Capture the cell that displays the provided text and extract its [X, Y] central coordinate. 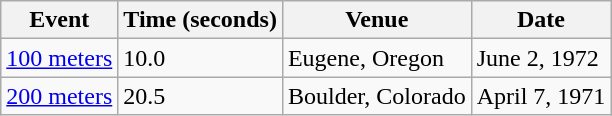
100 meters [60, 58]
June 2, 1972 [541, 58]
April 7, 1971 [541, 96]
200 meters [60, 96]
Boulder, Colorado [376, 96]
Time (seconds) [200, 20]
Eugene, Oregon [376, 58]
Venue [376, 20]
Date [541, 20]
Event [60, 20]
10.0 [200, 58]
20.5 [200, 96]
